Pinpoint the cell where the given text exists, returning its [x, y] midpoint coordinate. 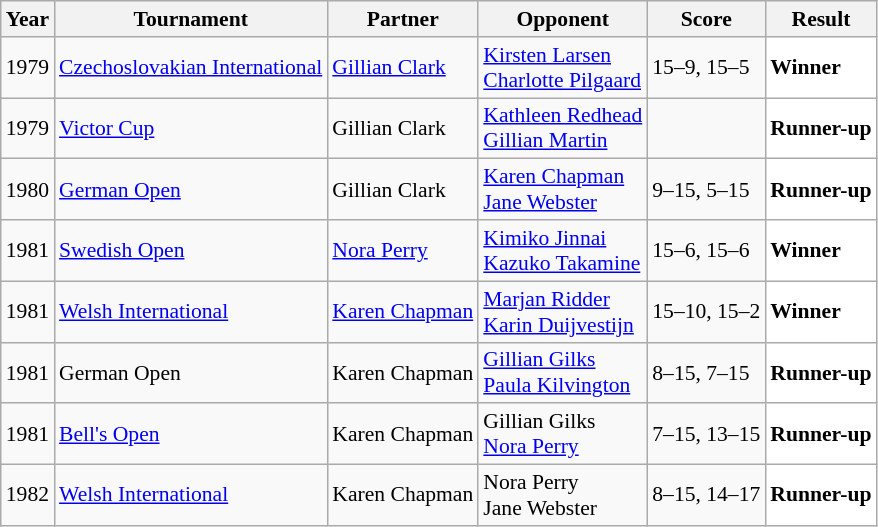
Nora Perry [402, 250]
Gillian Gilks Nora Perry [562, 434]
Result [820, 19]
Nora Perry Jane Webster [562, 496]
1980 [28, 190]
Swedish Open [190, 250]
15–10, 15–2 [706, 312]
Czechoslovakian International [190, 68]
Score [706, 19]
1982 [28, 496]
8–15, 7–15 [706, 372]
Kathleen Redhead Gillian Martin [562, 128]
Bell's Open [190, 434]
Kirsten Larsen Charlotte Pilgaard [562, 68]
9–15, 5–15 [706, 190]
Victor Cup [190, 128]
Opponent [562, 19]
Partner [402, 19]
Kimiko Jinnai Kazuko Takamine [562, 250]
8–15, 14–17 [706, 496]
15–6, 15–6 [706, 250]
Karen Chapman Jane Webster [562, 190]
Year [28, 19]
7–15, 13–15 [706, 434]
Gillian Gilks Paula Kilvington [562, 372]
Marjan Ridder Karin Duijvestijn [562, 312]
Tournament [190, 19]
15–9, 15–5 [706, 68]
